Capture the cell that displays the provided text and extract its [x, y] central coordinate. 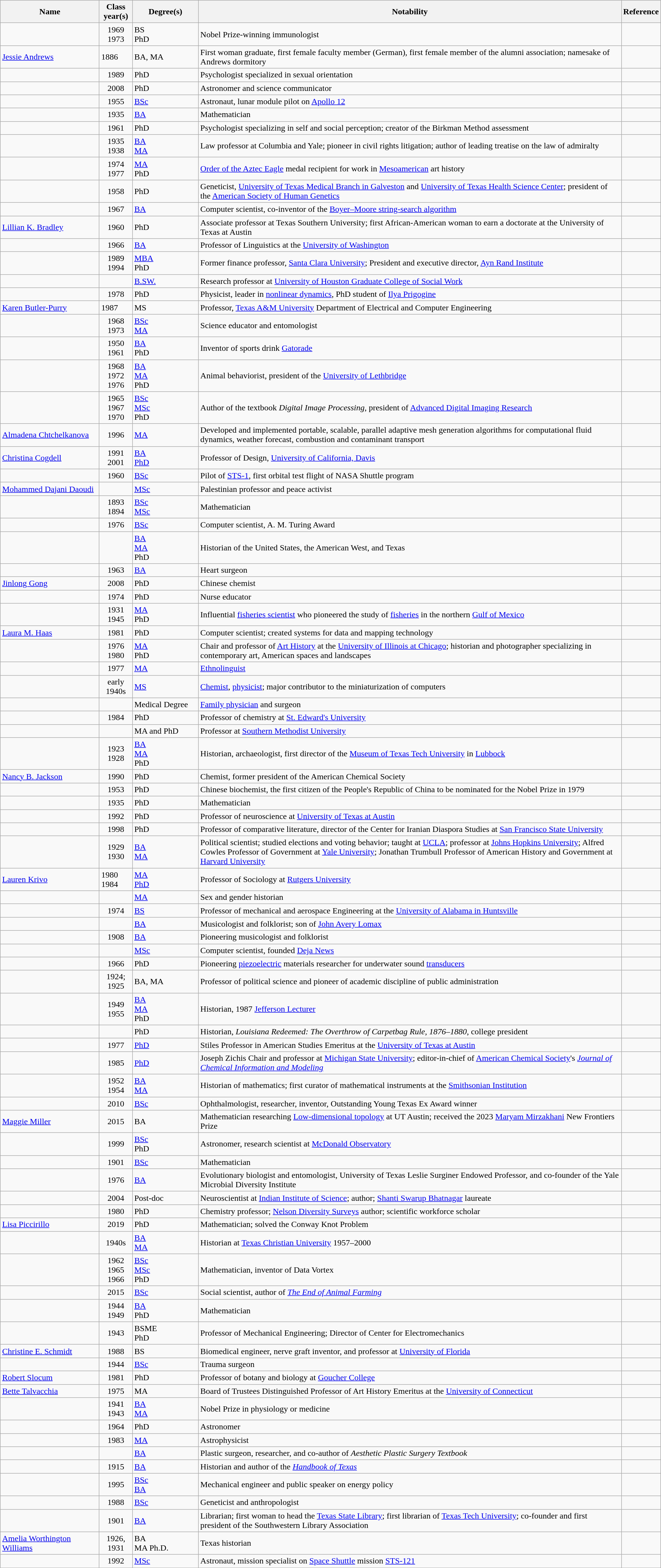
19741977 [116, 169]
Degree(s) [165, 12]
Musicologist and folklorist; son of John Avery Lomax [410, 924]
2019 [116, 1225]
Chemistry professor; Nelson Diversity Surveys author; scientific workforce scholar [410, 1211]
Laura M. Haas [50, 633]
Chinese biochemist, the first citizen of the People's Republic of China to be nominated for the Nobel Prize in 1979 [410, 789]
Lauren Krivo [50, 879]
Jessie Andrews [50, 57]
Influential fisheries scientist who pioneered the study of fisheries in the northern Gulf of Mexico [410, 615]
19691973 [116, 34]
Mathematician; solved the Conway Knot Problem [410, 1225]
1943 [116, 1333]
Stiles Professor in American Studies Emeritus at the University of Texas at Austin [410, 1045]
Amelia Worthington Williams [50, 1543]
1944 [116, 1364]
Science educator and entomologist [410, 325]
Historian at Texas Christian University 1957–2000 [410, 1242]
Astronomer, research scientist at McDonald Observatory [410, 1144]
Astronomer and science communicator [410, 88]
Astrophysicist [410, 1440]
1953 [116, 789]
Professor of Sociology at Rutgers University [410, 879]
18931894 [116, 507]
19891994 [116, 263]
Computer scientist, A. M. Turing Award [410, 525]
Historian, 1987 Jefferson Lecturer [410, 1009]
Professor of mechanical and aerospace Engineering at the University of Alabama in Huntsville [410, 911]
Almadena Chtchelkanova [50, 435]
19311945 [116, 615]
196819721976 [116, 376]
1886 [116, 57]
Chinese chemist [410, 584]
Robert Slocum [50, 1377]
Karen Butler-Purry [50, 308]
BScMA [165, 325]
BSc BA [165, 1485]
B.SW. [165, 281]
Board of Trustees Distinguished Professor of Art History Emeritus at the University of Connecticut [410, 1391]
Mathematician researching Low-dimensional topology at UT Austin; received the 2023 Maryam Mirzakhani New Frontiers Prize [410, 1122]
19521954 [116, 1086]
1985 [116, 1063]
1915 [116, 1467]
BSME PhD [165, 1333]
19912001 [116, 458]
19681973 [116, 325]
Trauma surgeon [410, 1364]
Notability [410, 12]
1963 [116, 570]
Heart surgeon [410, 570]
Lillian K. Bradley [50, 227]
Professor of chemistry at St. Edward's University [410, 718]
Order of the Aztec Eagle medal recipient for work in Mesoamerican art history [410, 169]
19441949 [116, 1311]
1924; 1925 [116, 982]
Professor of botany and biology at Goucher College [410, 1377]
1983 [116, 1440]
Medical Degree [165, 704]
early1940s [116, 686]
Post-doc [165, 1198]
1961 [116, 128]
BSPhD [165, 34]
Family physician and surgeon [410, 704]
Computer scientist; created systems for data and mapping technology [410, 633]
Psychologist specializing in self and social perception; creator of the Birkman Method assessment [410, 128]
1990 [116, 776]
Physicist, leader in nonlinear dynamics, PhD student of Ilya Prigogine [410, 294]
BAMA Ph.D. [165, 1543]
Sex and gender historian [410, 897]
Associate professor at Texas Southern University; first African-American woman to earn a doctorate at the University of Texas at Austin [410, 227]
Law professor at Columbia and Yale; pioneer in civil rights litigation; author of leading treatise on the law of admiralty [410, 146]
Nurse educator [410, 597]
Biomedical engineer, nerve graft inventor, and professor at University of Florida [410, 1351]
Maggie Miller [50, 1122]
Research professor at University of Houston Graduate College of Social Work [410, 281]
Historian, archaeologist, first director of the Museum of Texas Tech University in Lubbock [410, 754]
Christina Cogdell [50, 458]
19351938 [116, 146]
2004 [116, 1198]
MBAPhD [165, 263]
Bette Talvacchia [50, 1391]
1940s [116, 1242]
Mohammed Dajani Daoudi [50, 489]
MA and PhD [165, 731]
Historian, Louisiana Redeemed: The Overthrow of Carpetbag Rule, 1876–1880, college president [410, 1032]
2010 [116, 1103]
Professor at Southern Methodist University [410, 731]
Astronaut, lunar module pilot on Apollo 12 [410, 101]
Pioneering piezoelectric materials researcher for underwater sound transducers [410, 964]
Pioneering musicologist and folklorist [410, 937]
1989 [116, 75]
Professor of comparative literature, director of the Center for Iranian Diaspora Studies at San Francisco State University [410, 829]
Historian of mathematics; first curator of mathematical instruments at the Smithsonian Institution [410, 1086]
1958 [116, 191]
Animal behaviorist, president of the University of Lethbridge [410, 376]
First woman graduate, first female faculty member (German), first female member of the alumni association; namesake of Andrews dormitory [410, 57]
Texas historian [410, 1543]
Palestinian professor and peace activist [410, 489]
BA PhD [165, 1311]
19761980 [116, 651]
196219651966 [116, 1270]
Inventor of sports drink Gatorade [410, 348]
Social scientist, author of The End of Animal Farming [410, 1292]
Class year(s) [116, 12]
19231928 [116, 754]
Reference [641, 12]
1998 [116, 829]
1926, 1931 [116, 1543]
1999 [116, 1144]
1967 [116, 209]
Professor of Mechanical Engineering; Director of Center for Electromechanics [410, 1333]
Professor, Texas A&M University Department of Electrical and Computer Engineering [410, 308]
Nobel Prize-winning immunologist [410, 34]
Nancy B. Jackson [50, 776]
1995 [116, 1485]
Professor of neuroscience at University of Texas at Austin [410, 816]
Plastic surgeon, researcher, and co-author of Aesthetic Plastic Surgery Textbook [410, 1453]
Computer scientist, co-inventor of the Boyer–Moore string-search algorithm [410, 209]
1980 [116, 1211]
Professor of Linguistics at the University of Washington [410, 245]
Computer scientist, founded Deja News [410, 950]
19291930 [116, 852]
Nobel Prize in physiology or medicine [410, 1409]
Ophthalmologist, researcher, inventor, Outstanding Young Texas Ex Award winner [410, 1103]
1987 [116, 308]
Christine E. Schmidt [50, 1351]
Astronaut, mission specialist on Space Shuttle mission STS-121 [410, 1561]
Lisa Piccirillo [50, 1225]
BScMSc [165, 507]
Historian of the United States, the American West, and Texas [410, 548]
Pilot of STS-1, first orbital test flight of NASA Shuttle program [410, 476]
1996 [116, 435]
Astronomer [410, 1427]
Author of the textbook Digital Image Processing, president of Advanced Digital Imaging Research [410, 408]
Chemist, physicist; major contributor to the miniaturization of computers [410, 686]
Name [50, 12]
Mechanical engineer and public speaker on energy policy [410, 1485]
BScPhD [165, 1144]
1978 [116, 294]
Geneticist and anthropologist [410, 1503]
Professor of Design, University of California, Davis [410, 458]
196519671970 [116, 408]
Neuroscientist at Indian Institute of Science; author; Shanti Swarup Bhatnagar laureate [410, 1198]
1941 1943 [116, 1409]
1984 [116, 718]
1975 [116, 1391]
Mathematician, inventor of Data Vortex [410, 1270]
Psychologist specialized in sexual orientation [410, 75]
Ethnolinguist [410, 669]
1908 [116, 937]
1955 [116, 101]
19501961 [116, 348]
Historian and author of the Handbook of Texas [410, 1467]
19491955 [116, 1009]
Chemist, former president of the American Chemical Society [410, 776]
Jinlong Gong [50, 584]
Former finance professor, Santa Clara University; President and executive director, Ayn Rand Institute [410, 263]
Professor of political science and pioneer of academic discipline of public administration [410, 982]
1964 [116, 1427]
19801984 [116, 879]
